Scan for the cell matching the given text and deliver its (X, Y) coordinate at center. 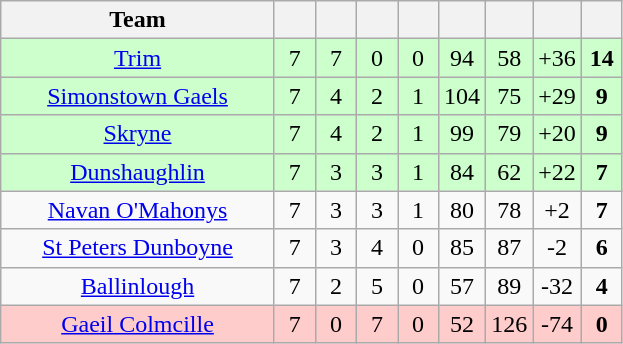
Skryne (138, 134)
104 (462, 96)
78 (510, 210)
+2 (558, 210)
6 (602, 248)
14 (602, 58)
58 (510, 58)
52 (462, 324)
75 (510, 96)
+29 (558, 96)
57 (462, 286)
Ballinlough (138, 286)
Dunshaughlin (138, 172)
87 (510, 248)
89 (510, 286)
+20 (558, 134)
-2 (558, 248)
+22 (558, 172)
79 (510, 134)
94 (462, 58)
+36 (558, 58)
Navan O'Mahonys (138, 210)
80 (462, 210)
Simonstown Gaels (138, 96)
Gaeil Colmcille (138, 324)
62 (510, 172)
99 (462, 134)
St Peters Dunboyne (138, 248)
Team (138, 20)
Trim (138, 58)
-74 (558, 324)
-32 (558, 286)
126 (510, 324)
5 (376, 286)
85 (462, 248)
84 (462, 172)
